Provide the [x, y] coordinate of the cell's center where the given text is located.  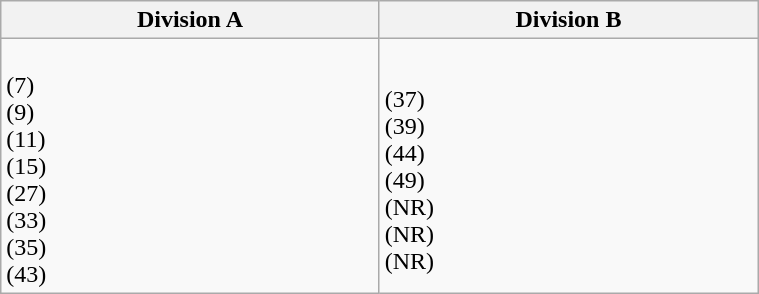
(37) (39) (44) (49) (NR) (NR) (NR) [568, 166]
(7) (9) (11) (15) (27) (33) (35) (43) [190, 166]
Division B [568, 20]
Division A [190, 20]
